Determine the (x, y) coordinate at the center of the cell enclosing the given text.  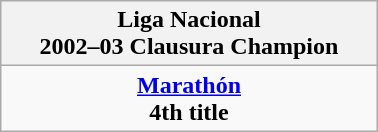
Marathón4th title (189, 98)
Liga Nacional2002–03 Clausura Champion (189, 34)
